Find where the given text appears and provide that cell's center as (x, y) coordinate. 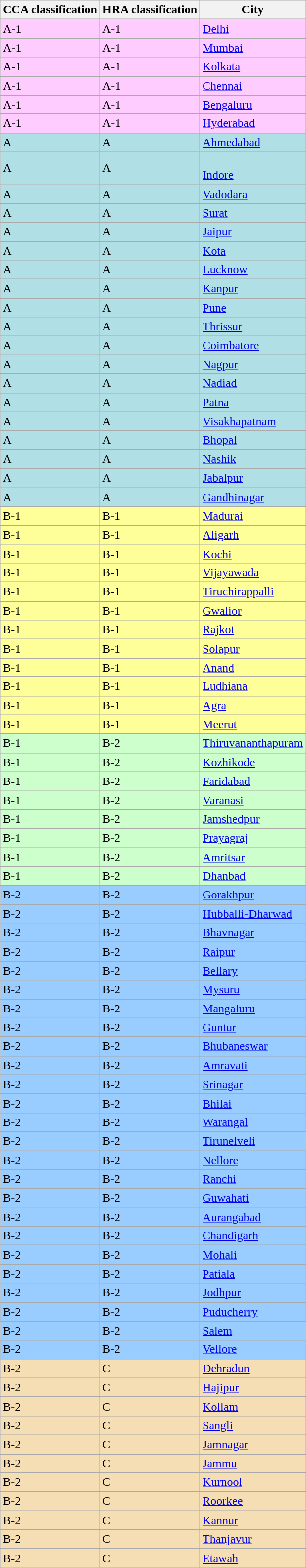
Tirunelveli (253, 1141)
Salem (253, 1331)
Varanasi (253, 800)
Bhopal (253, 440)
Bhavnagar (253, 933)
Gorakhpur (253, 895)
Surat (253, 213)
Kolkata (253, 67)
Visakhapatnam (253, 421)
Dhanbad (253, 876)
Sangli (253, 1425)
Patiala (253, 1274)
Thiruvananthapuram (253, 743)
Bhilai (253, 1103)
Meerut (253, 724)
Hajipur (253, 1387)
Kannur (253, 1520)
Warangal (253, 1122)
Tiruchirappalli (253, 592)
Raipur (253, 952)
Rajkot (253, 630)
Jammu (253, 1463)
Jabalpur (253, 478)
Gwalior (253, 611)
Coimbatore (253, 345)
Thanjavur (253, 1539)
Aligarh (253, 535)
City (253, 10)
Bhubaneswar (253, 1046)
Vellore (253, 1349)
Amritsar (253, 857)
Amravati (253, 1065)
Faridabad (253, 781)
Bellary (253, 971)
Bengaluru (253, 105)
Guntur (253, 1027)
Solapur (253, 649)
CCA classification (50, 10)
Ahmedabad (253, 142)
Etawah (253, 1558)
Gandhinagar (253, 497)
Guwahati (253, 1198)
Mysuru (253, 990)
Thrissur (253, 327)
Pune (253, 308)
Kollam (253, 1406)
Nellore (253, 1160)
Prayagraj (253, 838)
Kanpur (253, 289)
Nadiad (253, 383)
Mangaluru (253, 1008)
HRA classification (149, 10)
Delhi (253, 29)
Jamshedpur (253, 819)
Puducherry (253, 1312)
Hyderabad (253, 123)
Jodhpur (253, 1293)
Anand (253, 668)
Jamnagar (253, 1444)
Chandigarh (253, 1236)
Agra (253, 705)
Madurai (253, 516)
Dehradun (253, 1368)
Chennai (253, 86)
Hubballi-Dharwad (253, 914)
Mohali (253, 1255)
Kochi (253, 554)
Mumbai (253, 48)
Kurnool (253, 1482)
Srinagar (253, 1084)
Jaipur (253, 231)
Ranchi (253, 1179)
Vadodara (253, 194)
Ludhiana (253, 686)
Vijayawada (253, 573)
Indore (253, 168)
Lucknow (253, 270)
Nashik (253, 459)
Patna (253, 402)
Roorkee (253, 1501)
Aurangabad (253, 1217)
Nagpur (253, 364)
Kota (253, 250)
Kozhikode (253, 762)
